For the text-containing cell, return its midpoint in [x, y] coordinate format. 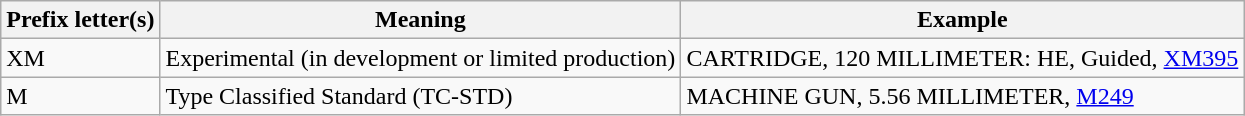
Example [962, 20]
Type Classified Standard (TC-STD) [420, 96]
Meaning [420, 20]
XM [80, 58]
M [80, 96]
CARTRIDGE, 120 MILLIMETER: HE, Guided, XM395 [962, 58]
Experimental (in development or limited production) [420, 58]
Prefix letter(s) [80, 20]
MACHINE GUN, 5.56 MILLIMETER, M249 [962, 96]
